Return (x, y) of the center of cell containing provided text 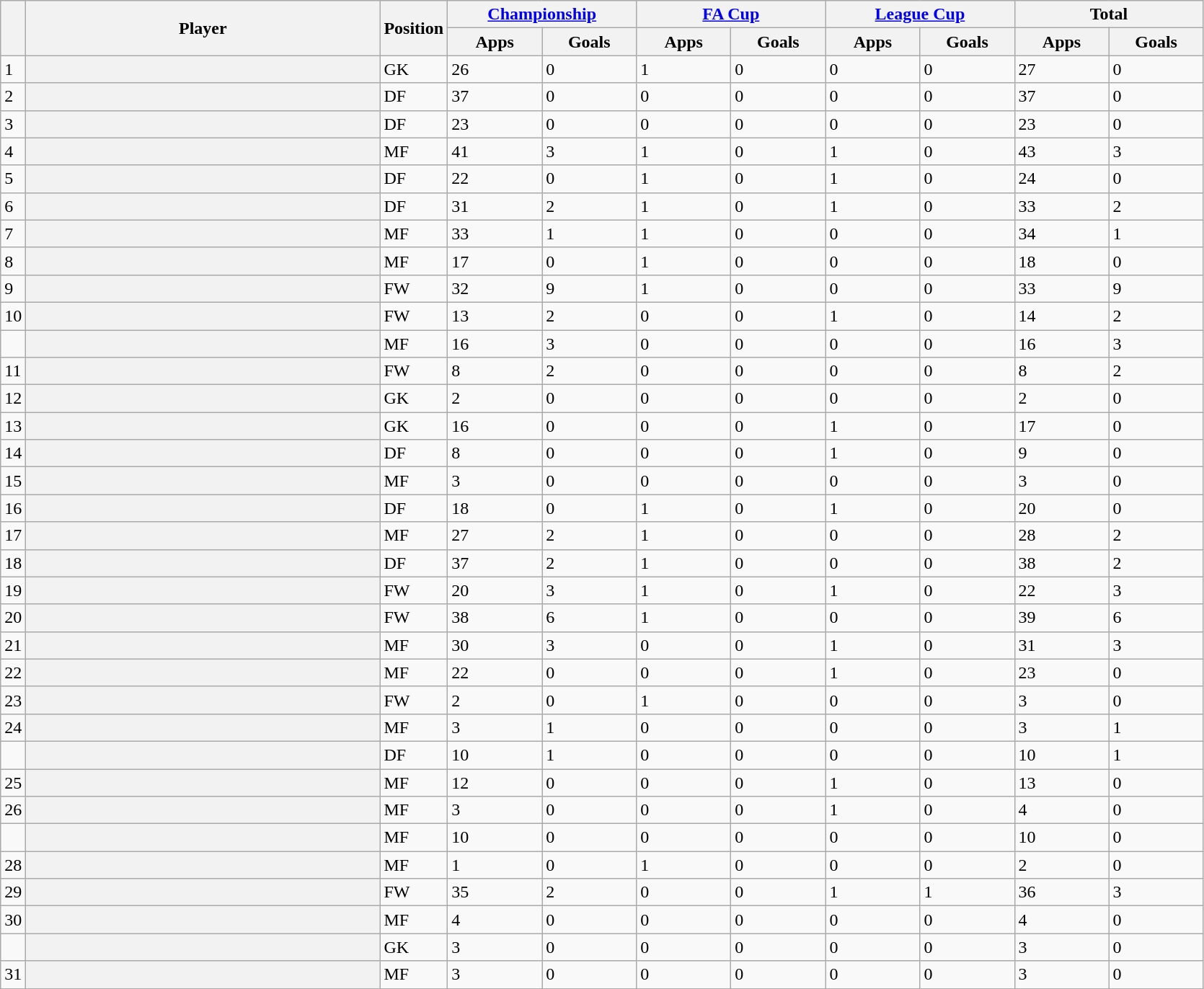
34 (1061, 234)
League Cup (920, 14)
19 (13, 590)
39 (1061, 618)
43 (1061, 151)
7 (13, 234)
32 (495, 288)
Championship (542, 14)
Player (203, 28)
35 (495, 892)
Total (1109, 14)
25 (13, 782)
41 (495, 151)
FA Cup (731, 14)
5 (13, 179)
11 (13, 371)
Position (414, 28)
15 (13, 481)
36 (1061, 892)
21 (13, 645)
29 (13, 892)
